Capture the cell that displays the provided text and extract its [X, Y] central coordinate. 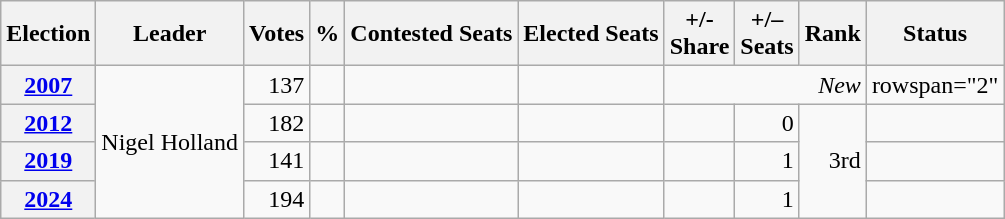
Nigel Holland [170, 142]
137 [277, 85]
Votes [277, 34]
Rank [832, 34]
+/–Seats [767, 34]
Leader [170, 34]
2012 [48, 123]
Status [935, 34]
+/-Share [700, 34]
rowspan="2" [935, 85]
% [328, 34]
194 [277, 199]
Contested Seats [432, 34]
141 [277, 161]
Elected Seats [591, 34]
0 [767, 123]
Election [48, 34]
182 [277, 123]
3rd [832, 161]
2024 [48, 199]
New [765, 85]
2007 [48, 85]
2019 [48, 161]
